Capture the cell that displays the provided text and extract its [x, y] central coordinate. 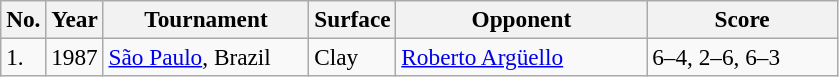
Clay [352, 57]
6–4, 2–6, 6–3 [742, 57]
No. [24, 19]
Roberto Argüello [522, 57]
São Paulo, Brazil [206, 57]
1. [24, 57]
Tournament [206, 19]
1987 [74, 57]
Score [742, 19]
Year [74, 19]
Opponent [522, 19]
Surface [352, 19]
